Extract the (X, Y) coordinate from the center of the cell holding the provided text.  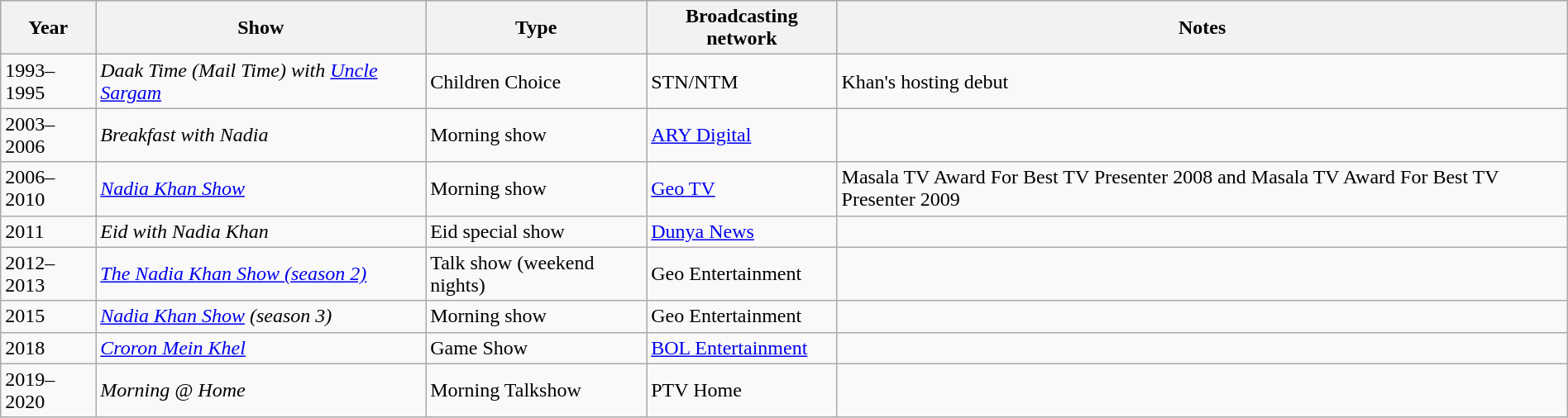
2012–2013 (48, 274)
ARY Digital (742, 135)
STN/NTM (742, 81)
1993–1995 (48, 81)
Game Show (536, 348)
Masala TV Award For Best TV Presenter 2008 and Masala TV Award For Best TV Presenter 2009 (1202, 188)
PTV Home (742, 390)
Talk show (weekend nights) (536, 274)
2015 (48, 316)
Year (48, 28)
2011 (48, 231)
Geo TV (742, 188)
Khan's hosting debut (1202, 81)
Morning Talkshow (536, 390)
Dunya News (742, 231)
Show (261, 28)
Nadia Khan Show (season 3) (261, 316)
2019–2020 (48, 390)
Notes (1202, 28)
Nadia Khan Show (261, 188)
The Nadia Khan Show (season 2) (261, 274)
Type (536, 28)
BOL Entertainment (742, 348)
Children Choice (536, 81)
2003–2006 (48, 135)
Breakfast with Nadia (261, 135)
2006–2010 (48, 188)
Broadcasting network (742, 28)
Daak Time (Mail Time) with Uncle Sargam (261, 81)
Morning @ Home (261, 390)
Eid with Nadia Khan (261, 231)
2018 (48, 348)
Eid special show (536, 231)
Croron Mein Khel (261, 348)
